Return [x, y] of the center of cell containing provided text 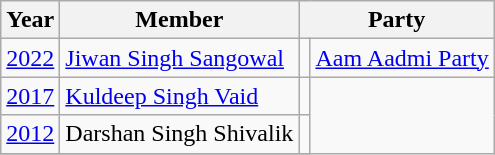
2012 [30, 134]
Aam Aadmi Party [402, 58]
Year [30, 20]
Jiwan Singh Sangowal [180, 58]
Kuldeep Singh Vaid [180, 96]
Party [396, 20]
2017 [30, 96]
Member [180, 20]
2022 [30, 58]
Darshan Singh Shivalik [180, 134]
